Scan for the cell matching the given text and deliver its [x, y] coordinate at center. 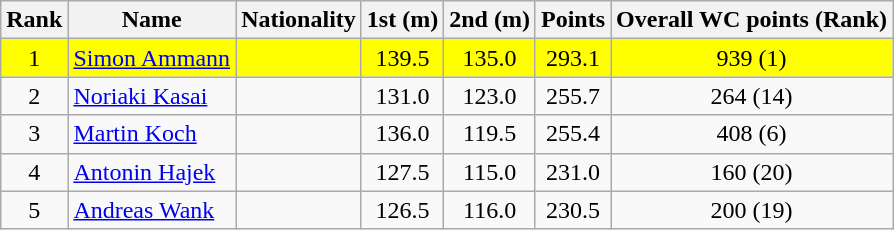
115.0 [490, 172]
293.1 [572, 58]
Overall WC points (Rank) [752, 20]
160 (20) [752, 172]
Points [572, 20]
Andreas Wank [152, 210]
1 [34, 58]
255.7 [572, 96]
Nationality [299, 20]
116.0 [490, 210]
3 [34, 134]
230.5 [572, 210]
408 (6) [752, 134]
Rank [34, 20]
255.4 [572, 134]
231.0 [572, 172]
4 [34, 172]
135.0 [490, 58]
2 [34, 96]
Name [152, 20]
123.0 [490, 96]
127.5 [402, 172]
939 (1) [752, 58]
Martin Koch [152, 134]
136.0 [402, 134]
Simon Ammann [152, 58]
5 [34, 210]
Antonin Hajek [152, 172]
200 (19) [752, 210]
Noriaki Kasai [152, 96]
119.5 [490, 134]
139.5 [402, 58]
264 (14) [752, 96]
1st (m) [402, 20]
126.5 [402, 210]
2nd (m) [490, 20]
131.0 [402, 96]
